Identify which cell holds the provided text, then report its [X, Y] central coordinate. 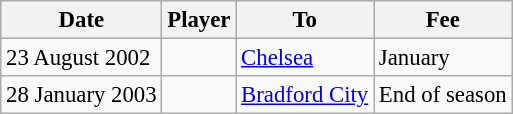
End of season [443, 95]
Bradford City [305, 95]
Fee [443, 20]
January [443, 58]
Player [199, 20]
28 January 2003 [82, 95]
Date [82, 20]
To [305, 20]
23 August 2002 [82, 58]
Chelsea [305, 58]
